From the cell containing the given text, extract its center point as [x, y] coordinate. 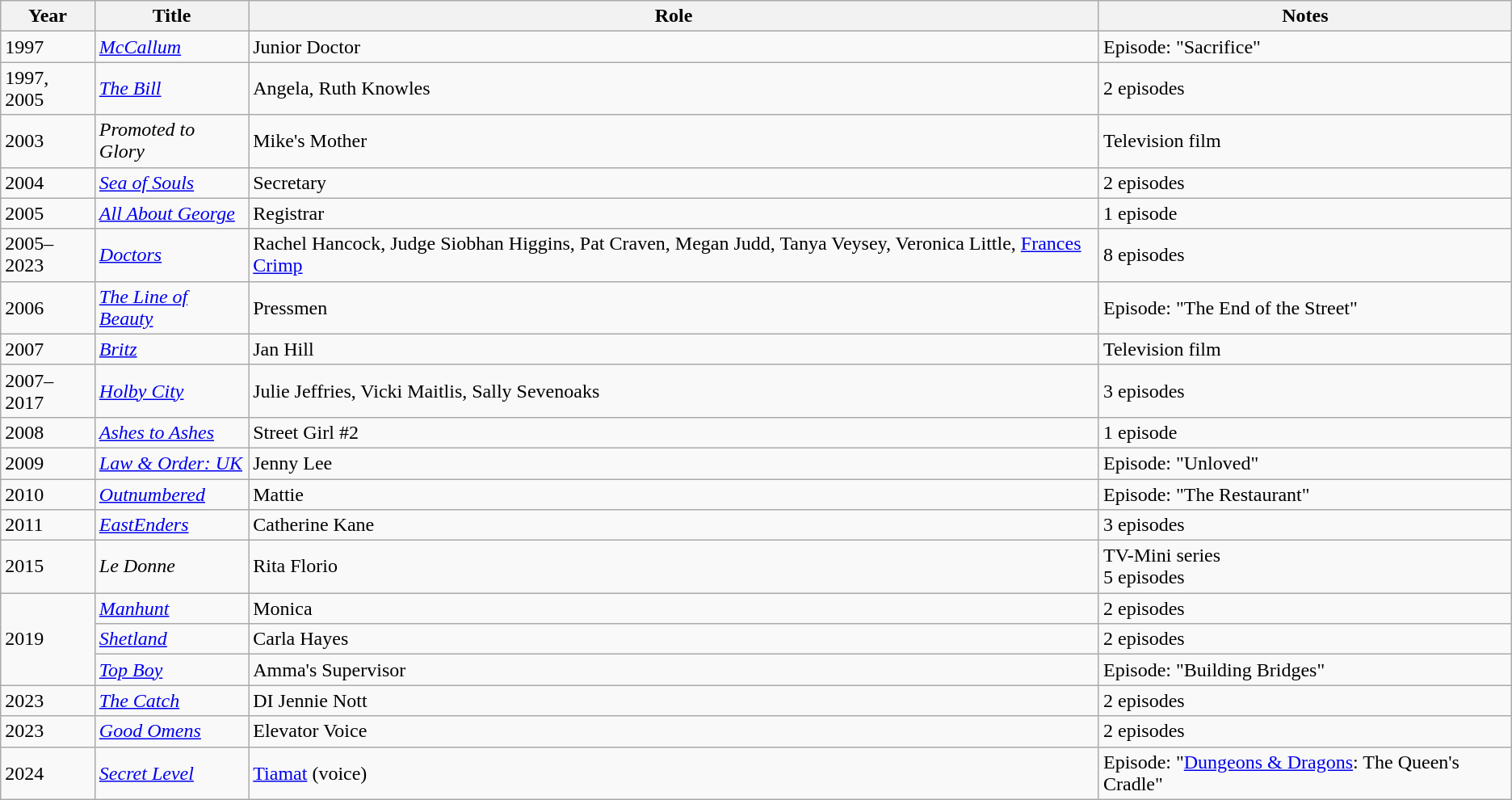
2004 [48, 183]
Sea of Souls [171, 183]
Britz [171, 349]
The Line of Beauty [171, 307]
All About George [171, 213]
Holby City [171, 391]
Secretary [674, 183]
Promoted to Glory [171, 141]
Mattie [674, 494]
Elevator Voice [674, 731]
Good Omens [171, 731]
Law & Order: UK [171, 463]
Episode: "Sacrifice" [1305, 47]
Episode: "Unloved" [1305, 463]
2006 [48, 307]
Episode: "Building Bridges" [1305, 670]
Angela, Ruth Knowles [674, 89]
2005 [48, 213]
The Catch [171, 701]
2010 [48, 494]
Episode: "The End of the Street" [1305, 307]
2015 [48, 567]
Carla Hayes [674, 639]
Secret Level [171, 773]
Monica [674, 608]
Episode: "Dungeons & Dragons: The Queen's Cradle" [1305, 773]
Title [171, 16]
TV-Mini series5 episodes [1305, 567]
Julie Jeffries, Vicki Maitlis, Sally Sevenoaks [674, 391]
Episode: "The Restaurant" [1305, 494]
2007–2017 [48, 391]
McCallum [171, 47]
Notes [1305, 16]
2008 [48, 432]
2009 [48, 463]
Jenny Lee [674, 463]
Outnumbered [171, 494]
Role [674, 16]
Doctors [171, 255]
The Bill [171, 89]
Ashes to Ashes [171, 432]
Tiamat (voice) [674, 773]
Catherine Kane [674, 525]
Amma's Supervisor [674, 670]
2005–2023 [48, 255]
Rita Florio [674, 567]
2007 [48, 349]
Mike's Mother [674, 141]
Year [48, 16]
Shetland [171, 639]
DI Jennie Nott [674, 701]
EastEnders [171, 525]
2011 [48, 525]
Jan Hill [674, 349]
Pressmen [674, 307]
2019 [48, 639]
1997, 2005 [48, 89]
Registrar [674, 213]
Top Boy [171, 670]
Rachel Hancock, Judge Siobhan Higgins, Pat Craven, Megan Judd, Tanya Veysey, Veronica Little, Frances Crimp [674, 255]
1997 [48, 47]
2024 [48, 773]
Junior Doctor [674, 47]
Le Donne [171, 567]
Manhunt [171, 608]
Street Girl #2 [674, 432]
2003 [48, 141]
8 episodes [1305, 255]
